Determine the (x, y) coordinate at the center of the cell enclosing the given text.  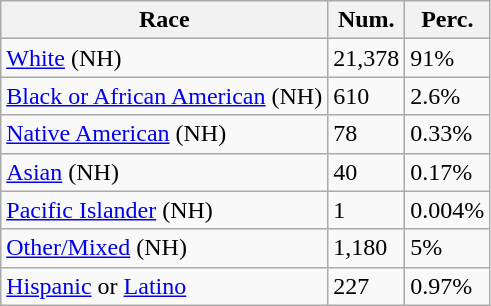
Num. (366, 20)
Perc. (448, 20)
Asian (NH) (164, 172)
Native American (NH) (164, 134)
0.97% (448, 286)
5% (448, 248)
21,378 (366, 58)
0.33% (448, 134)
White (NH) (164, 58)
78 (366, 134)
Black or African American (NH) (164, 96)
Pacific Islander (NH) (164, 210)
40 (366, 172)
227 (366, 286)
0.004% (448, 210)
91% (448, 58)
Other/Mixed (NH) (164, 248)
610 (366, 96)
1 (366, 210)
Hispanic or Latino (164, 286)
Race (164, 20)
1,180 (366, 248)
0.17% (448, 172)
2.6% (448, 96)
